Provide the (X, Y) coordinate of the cell's center where the given text is located.  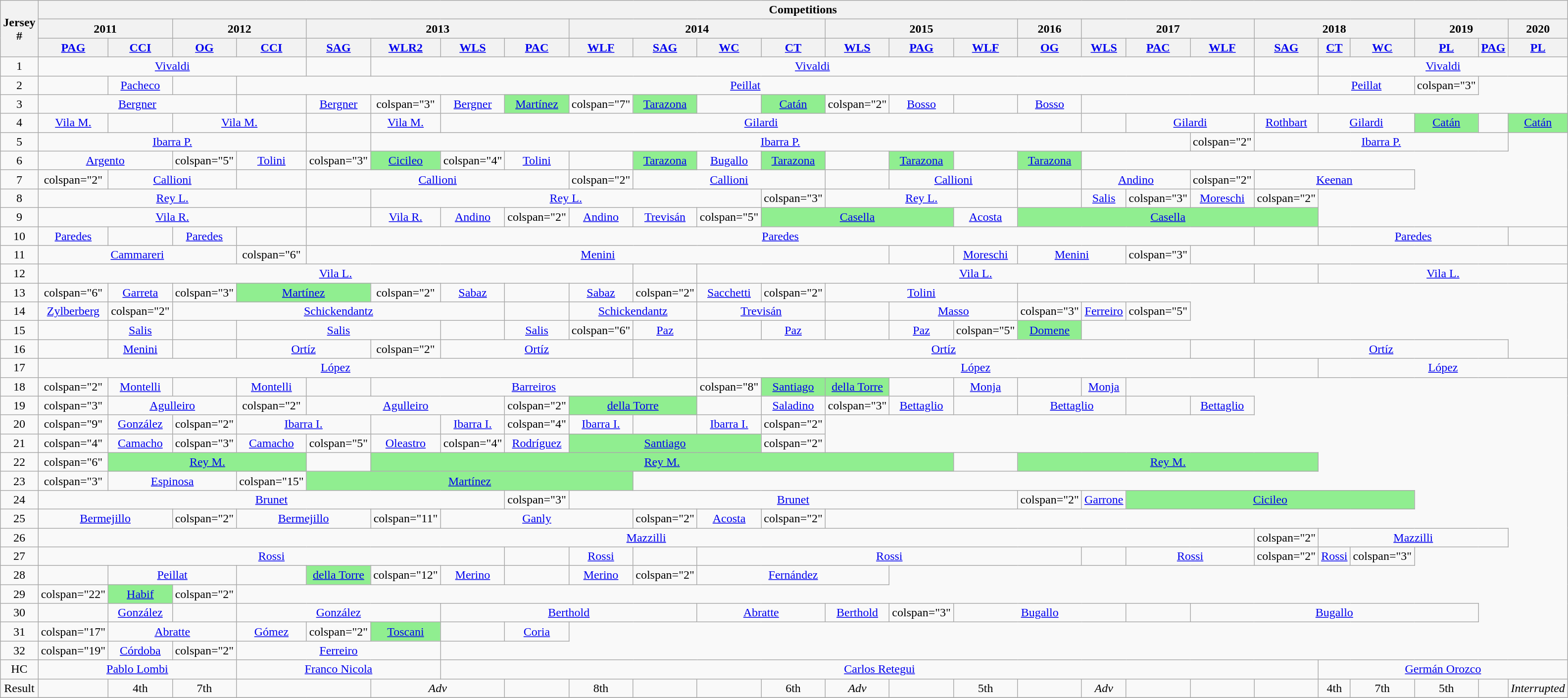
Ganly (537, 518)
Franco Nicola (339, 669)
2015 (922, 29)
WLR2 (406, 48)
8th (601, 688)
Gómez (272, 632)
colspan="9" (73, 424)
2017 (1168, 29)
5 (19, 142)
23 (19, 481)
Barreiros (534, 387)
6 (19, 160)
Pablo Lombi (138, 669)
16 (19, 349)
12 (19, 274)
10 (19, 236)
HC (19, 669)
14 (19, 311)
Fernández (793, 575)
Garreta (141, 293)
Argento (105, 160)
colspan="15" (272, 481)
colspan="22" (73, 594)
2013 (438, 29)
colspan="12" (406, 575)
Result (19, 688)
15 (19, 330)
Rodríguez (537, 443)
17 (19, 368)
Interrupted (1538, 688)
Jersey # (19, 29)
30 (19, 613)
Masso (953, 311)
27 (19, 556)
Zylberberg (73, 311)
31 (19, 632)
2014 (697, 29)
2 (19, 85)
19 (19, 405)
Saladino (793, 405)
32 (19, 650)
20 (19, 424)
2019 (1461, 29)
Oleastro (406, 443)
13 (19, 293)
2020 (1538, 29)
Keenan (1334, 179)
9 (19, 217)
Rothbart (1286, 123)
colspan="17" (73, 632)
25 (19, 518)
29 (19, 594)
8 (19, 198)
Germán Orozco (1443, 669)
2012 (240, 29)
Carlos Retegui (879, 669)
Espinosa (172, 481)
Toscani (406, 632)
2018 (1334, 29)
3 (19, 104)
24 (19, 499)
colspan="8" (729, 387)
Cammareri (138, 255)
28 (19, 575)
26 (19, 537)
4 (19, 123)
Sacchetti (729, 293)
Habif (141, 594)
2011 (105, 29)
6th (793, 688)
11 (19, 255)
Garrone (1104, 499)
Coria (537, 632)
22 (19, 462)
Córdoba (141, 650)
colspan="19" (73, 650)
colspan="11" (406, 518)
colspan="7" (601, 104)
Pacheco (141, 85)
21 (19, 443)
Domene (1050, 330)
2016 (1050, 29)
Competitions (803, 10)
18 (19, 387)
1 (19, 66)
7 (19, 179)
